Find where the given text appears and provide that cell's center as [x, y] coordinate. 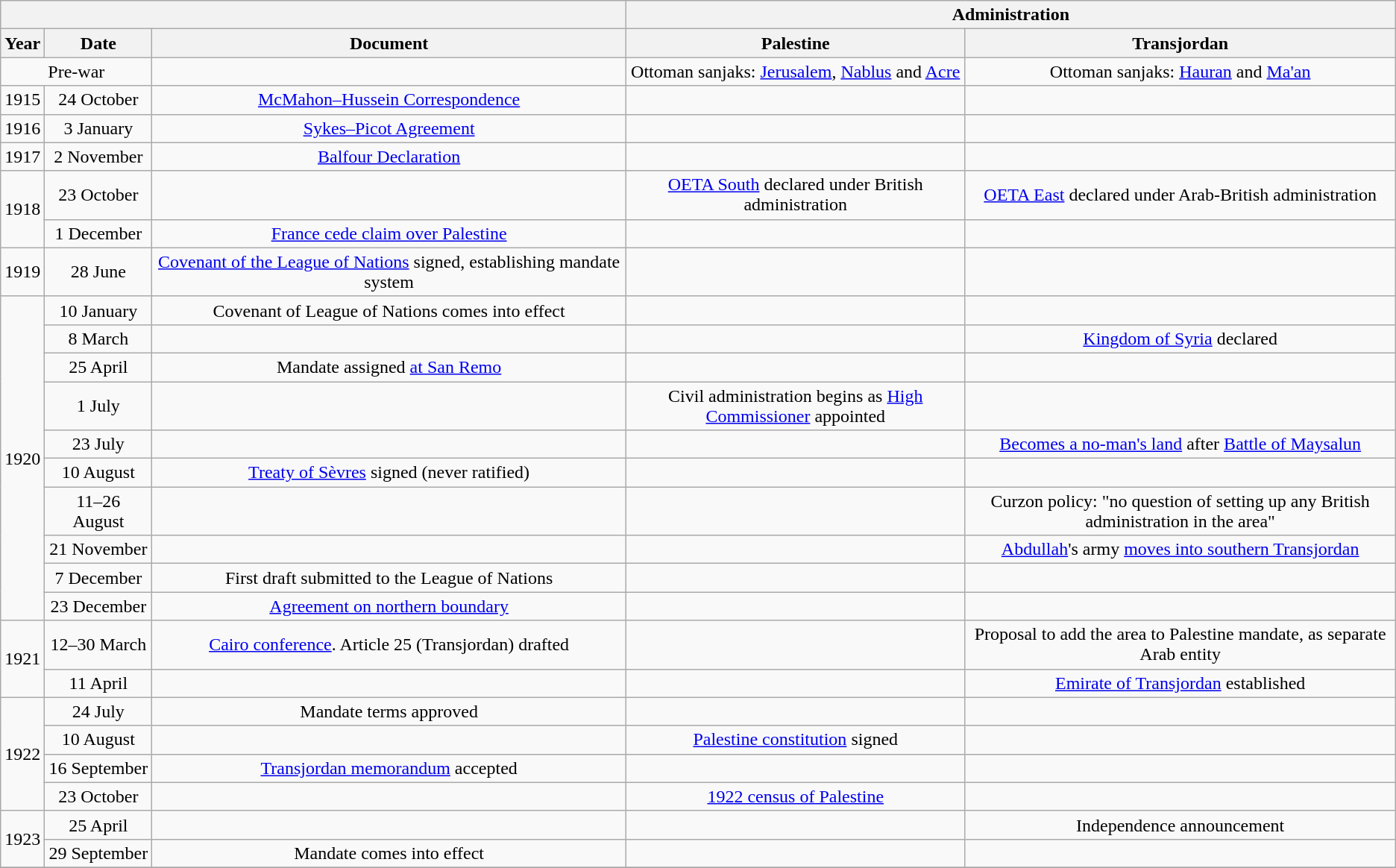
Year [22, 43]
Balfour Declaration [389, 157]
Sykes–Picot Agreement [389, 128]
1921 [22, 659]
1 July [98, 406]
Administration [1010, 15]
Curzon policy: "no question of setting up any British administration in the area" [1180, 512]
Palestine constitution signed [795, 740]
Transjordan memorandum accepted [389, 768]
Kingdom of Syria declared [1180, 339]
7 December [98, 578]
Cairo conference. Article 25 (Transjordan) drafted [389, 644]
24 October [98, 100]
Mandate comes into effect [389, 853]
1 December [98, 233]
1917 [22, 157]
28 June [98, 271]
Abdullah's army moves into southern Transjordan [1180, 550]
Treaty of Sèvres signed (never ratified) [389, 473]
Independence announcement [1180, 825]
23 July [98, 444]
Covenant of League of Nations comes into effect [389, 310]
11–26 August [98, 512]
1915 [22, 100]
1920 [22, 458]
11 April [98, 683]
Ottoman sanjaks: Jerusalem, Nablus and Acre [795, 72]
1923 [22, 839]
Covenant of the League of Nations signed, establishing mandate system [389, 271]
Civil administration begins as High Commissioner appointed [795, 406]
Becomes a no-man's land after Battle of Maysalun [1180, 444]
Document [389, 43]
OETA East declared under Arab-British administration [1180, 195]
21 November [98, 550]
12–30 March [98, 644]
Emirate of Transjordan established [1180, 683]
1916 [22, 128]
Palestine [795, 43]
8 March [98, 339]
1922 census of Palestine [795, 796]
Proposal to add the area to Palestine mandate, as separate Arab entity [1180, 644]
McMahon–Hussein Correspondence [389, 100]
1918 [22, 209]
France cede claim over Palestine [389, 233]
First draft submitted to the League of Nations [389, 578]
23 December [98, 606]
Date [98, 43]
16 September [98, 768]
1922 [22, 754]
Agreement on northern boundary [389, 606]
29 September [98, 853]
Mandate assigned at San Remo [389, 367]
2 November [98, 157]
OETA South declared under British administration [795, 195]
24 July [98, 711]
Pre-war [76, 72]
Mandate terms approved [389, 711]
10 January [98, 310]
Transjordan [1180, 43]
Ottoman sanjaks: Hauran and Ma'an [1180, 72]
1919 [22, 271]
3 January [98, 128]
